Find where the given text appears and provide that cell's center as [x, y] coordinate. 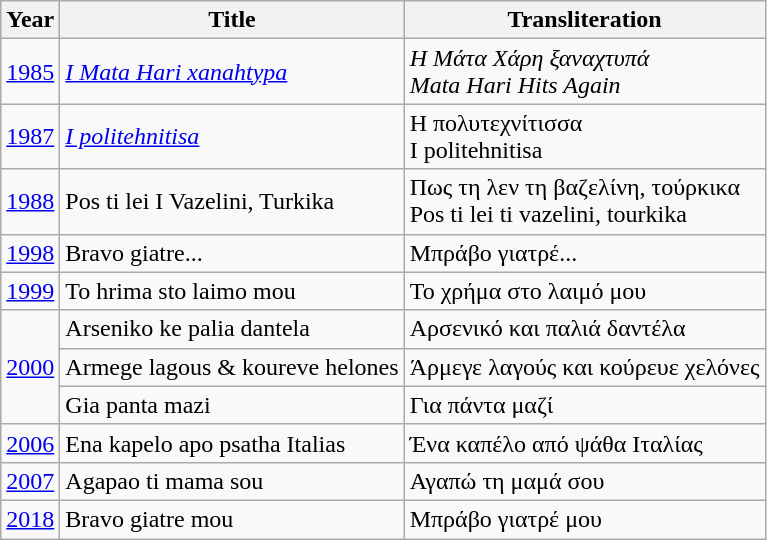
I politehnitisa [232, 136]
Η πολυτεχνίτισσαI politehnitisa [584, 136]
Title [232, 20]
2007 [30, 481]
Ena kapelo apo psatha Italias [232, 443]
Transliteration [584, 20]
1987 [30, 136]
Bravo giatre mou [232, 519]
Για πάντα μαζί [584, 405]
2000 [30, 367]
Μπράβο γιατρέ μου [584, 519]
Agapao ti mama sou [232, 481]
1985 [30, 72]
Bravo giatre... [232, 253]
Gia panta mazi [232, 405]
Άρμεγε λαγούς και κούρευε χελόνες [584, 367]
Arseniko ke palia dantela [232, 329]
Η Μάτα Χάρη ξαναχτυπάMata Hari Hits Again [584, 72]
1998 [30, 253]
1988 [30, 202]
Αρσενικό και παλιά δαντέλα [584, 329]
Το χρήμα στο λαιμό μου [584, 291]
1999 [30, 291]
2006 [30, 443]
2018 [30, 519]
Μπράβο γιατρέ... [584, 253]
Πως τη λεν τη βαζελίνη, τούρκικαPos ti lei ti vazelini, tourkika [584, 202]
Pos ti lei I Vazelini, Turkika [232, 202]
Αγαπώ τη μαμά σου [584, 481]
To hrima sto laimo mou [232, 291]
I Mata Hari xanahtypa [232, 72]
Ένα καπέλο από ψάθα Ιταλίας [584, 443]
Year [30, 20]
Armege lagous & koureve helones [232, 367]
